Pinpoint the cell where the given text exists, returning its (X, Y) midpoint coordinate. 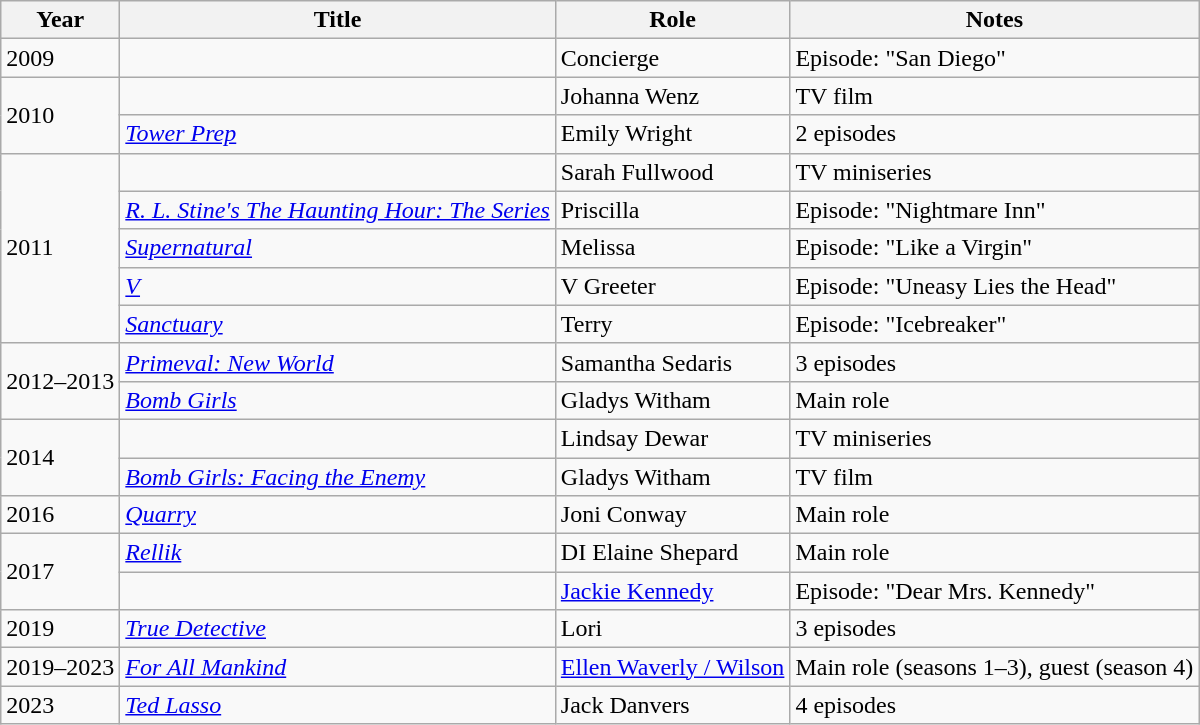
Lindsay Dewar (672, 438)
Episode: "Uneasy Lies the Head" (994, 286)
2023 (60, 705)
Johanna Wenz (672, 96)
2019–2023 (60, 667)
Notes (994, 20)
Title (338, 20)
Ellen Waverly / Wilson (672, 667)
Samantha Sedaris (672, 362)
Episode: "Like a Virgin" (994, 248)
Sanctuary (338, 324)
V (338, 286)
2014 (60, 457)
Terry (672, 324)
Episode: "Dear Mrs. Kennedy" (994, 591)
Tower Prep (338, 134)
2009 (60, 58)
Episode: "Icebreaker" (994, 324)
Quarry (338, 515)
Episode: "San Diego" (994, 58)
2012–2013 (60, 381)
4 episodes (994, 705)
Bomb Girls (338, 400)
2016 (60, 515)
Rellik (338, 553)
R. L. Stine's The Haunting Hour: The Series (338, 210)
True Detective (338, 629)
Episode: "Nightmare Inn" (994, 210)
Lori (672, 629)
Jack Danvers (672, 705)
2017 (60, 572)
Primeval: New World (338, 362)
For All Mankind (338, 667)
Ted Lasso (338, 705)
Jackie Kennedy (672, 591)
Priscilla (672, 210)
2 episodes (994, 134)
2019 (60, 629)
2011 (60, 248)
2010 (60, 115)
Sarah Fullwood (672, 172)
Bomb Girls: Facing the Enemy (338, 477)
Emily Wright (672, 134)
Main role (seasons 1–3), guest (season 4) (994, 667)
V Greeter (672, 286)
DI Elaine Shepard (672, 553)
Melissa (672, 248)
Supernatural (338, 248)
Role (672, 20)
Joni Conway (672, 515)
Concierge (672, 58)
Year (60, 20)
